Provide the [x, y] coordinate of the cell's center where the given text is located.  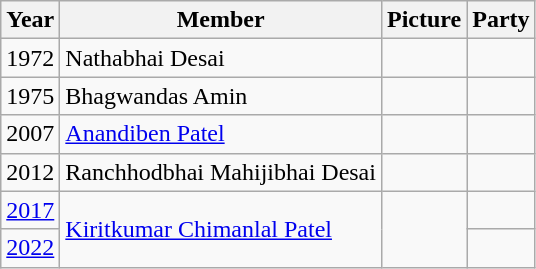
Bhagwandas Amin [221, 96]
Ranchhodbhai Mahijibhai Desai [221, 172]
Year [30, 20]
Nathabhai Desai [221, 58]
Member [221, 20]
Picture [424, 20]
2012 [30, 172]
1972 [30, 58]
Anandiben Patel [221, 134]
Party [501, 20]
1975 [30, 96]
2017 [30, 210]
2022 [30, 248]
2007 [30, 134]
Kiritkumar Chimanlal Patel [221, 229]
